Detect which cell encompasses the target text, then output its [x, y] center coordinate. 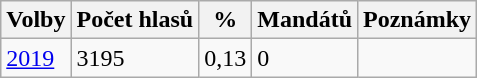
3195 [135, 58]
Volby [36, 20]
2019 [36, 58]
0,13 [226, 58]
Počet hlasů [135, 20]
% [226, 20]
Mandátů [305, 20]
0 [305, 58]
Poznámky [418, 20]
